Extract the [X, Y] coordinate from the center of the cell holding the provided text.  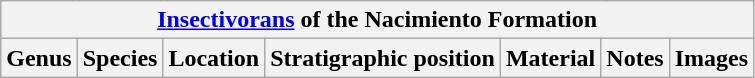
Location [214, 58]
Stratigraphic position [383, 58]
Notes [635, 58]
Species [120, 58]
Genus [39, 58]
Images [711, 58]
Insectivorans of the Nacimiento Formation [378, 20]
Material [550, 58]
